Identify which cell holds the provided text, then report its [X, Y] central coordinate. 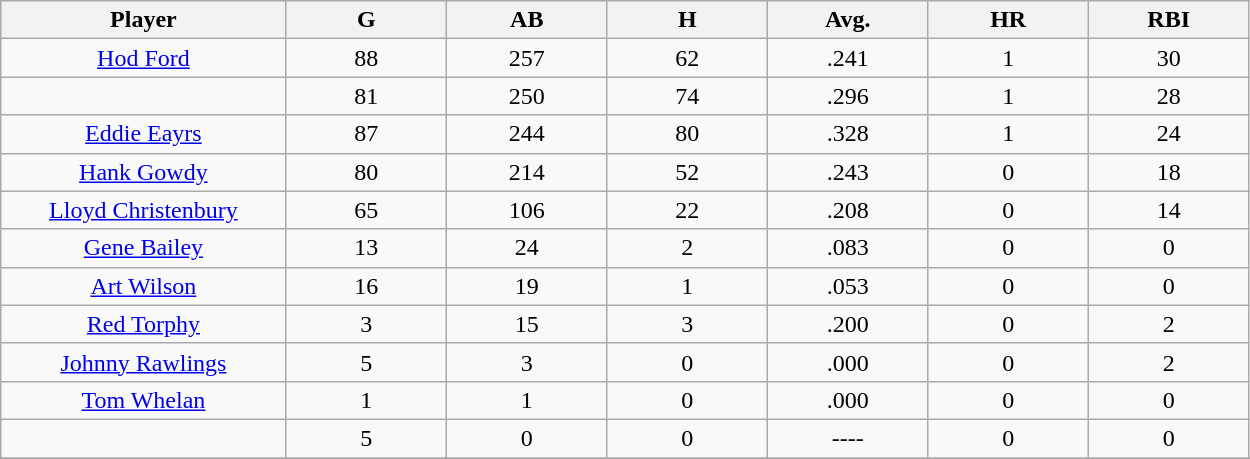
Hank Gowdy [144, 172]
H [687, 20]
.053 [847, 286]
65 [366, 210]
.243 [847, 172]
244 [527, 134]
.200 [847, 324]
22 [687, 210]
214 [527, 172]
250 [527, 96]
.296 [847, 96]
Red Torphy [144, 324]
RBI [1168, 20]
Hod Ford [144, 58]
81 [366, 96]
257 [527, 58]
18 [1168, 172]
30 [1168, 58]
Avg. [847, 20]
HR [1008, 20]
15 [527, 324]
AB [527, 20]
Art Wilson [144, 286]
Gene Bailey [144, 248]
52 [687, 172]
Lloyd Christenbury [144, 210]
16 [366, 286]
Eddie Eayrs [144, 134]
62 [687, 58]
Tom Whelan [144, 400]
106 [527, 210]
.241 [847, 58]
88 [366, 58]
19 [527, 286]
Johnny Rawlings [144, 362]
---- [847, 438]
28 [1168, 96]
87 [366, 134]
74 [687, 96]
.328 [847, 134]
G [366, 20]
14 [1168, 210]
.083 [847, 248]
.208 [847, 210]
13 [366, 248]
Player [144, 20]
